Return (x, y) of the center of cell containing provided text 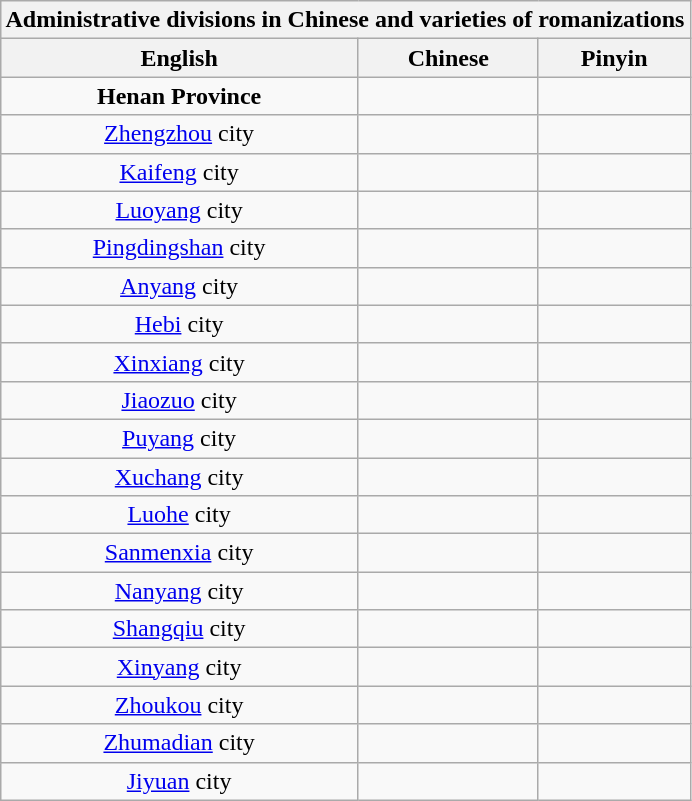
Xuchang city (179, 477)
Sanmenxia city (179, 553)
Chinese (448, 58)
Zhengzhou city (179, 134)
Zhumadian city (179, 743)
Anyang city (179, 286)
Pinyin (614, 58)
Kaifeng city (179, 172)
Administrative divisions in Chinese and varieties of romanizations (345, 20)
Hebi city (179, 324)
Jiaozuo city (179, 400)
English (179, 58)
Shangqiu city (179, 629)
Jiyuan city (179, 781)
Henan Province (179, 96)
Pingdingshan city (179, 248)
Luohe city (179, 515)
Puyang city (179, 438)
Xinxiang city (179, 362)
Nanyang city (179, 591)
Xinyang city (179, 667)
Luoyang city (179, 210)
Zhoukou city (179, 705)
